Locate the cell with the specified text and output its [x, y] center coordinate. 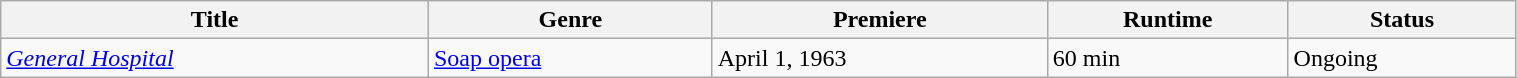
Soap opera [570, 58]
Genre [570, 20]
General Hospital [215, 58]
Title [215, 20]
April 1, 1963 [880, 58]
Runtime [1168, 20]
Premiere [880, 20]
60 min [1168, 58]
Status [1402, 20]
Ongoing [1402, 58]
